Return the [x, y] coordinate for the center point of the cell that contains the specified text.  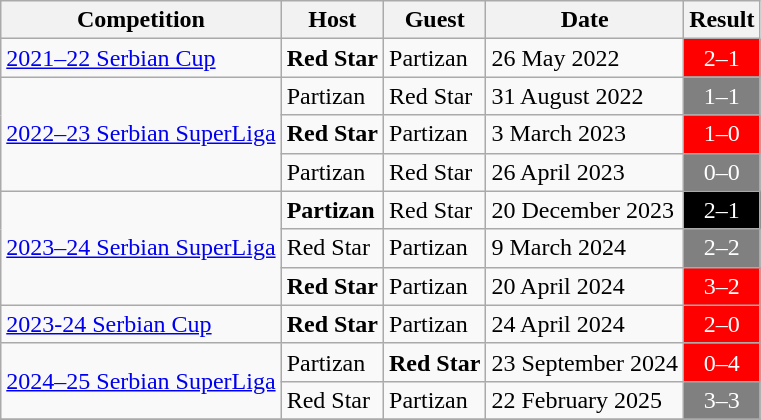
2023–24 Serbian SuperLiga [141, 248]
1–1 [722, 96]
3–3 [722, 400]
2–0 [722, 324]
Host [332, 20]
26 May 2022 [585, 58]
Result [722, 20]
2–2 [722, 248]
3–2 [722, 286]
26 April 2023 [585, 172]
Date [585, 20]
20 December 2023 [585, 210]
2021–22 Serbian Cup [141, 58]
9 March 2024 [585, 248]
Competition [141, 20]
31 August 2022 [585, 96]
1–0 [722, 134]
2024–25 Serbian SuperLiga [141, 381]
0–0 [722, 172]
0–4 [722, 362]
22 February 2025 [585, 400]
20 April 2024 [585, 286]
2023-24 Serbian Cup [141, 324]
Guest [435, 20]
2022–23 Serbian SuperLiga [141, 134]
3 March 2023 [585, 134]
24 April 2024 [585, 324]
23 September 2024 [585, 362]
